From the cell containing the given text, extract its center point as [x, y] coordinate. 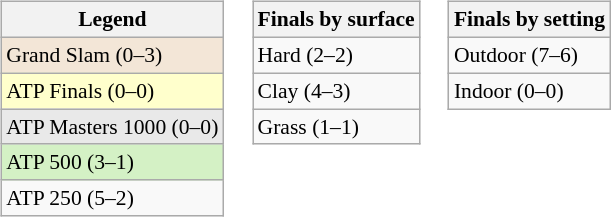
Grass (1–1) [336, 127]
Grand Slam (0–3) [112, 55]
Outdoor (7–6) [530, 55]
Clay (4–3) [336, 91]
ATP Finals (0–0) [112, 91]
ATP 500 (3–1) [112, 162]
Finals by setting [530, 20]
Legend [112, 20]
ATP 250 (5–2) [112, 198]
Indoor (0–0) [530, 91]
Hard (2–2) [336, 55]
ATP Masters 1000 (0–0) [112, 127]
Finals by surface [336, 20]
